Return the (X, Y) coordinate for the center point of the cell that contains the specified text.  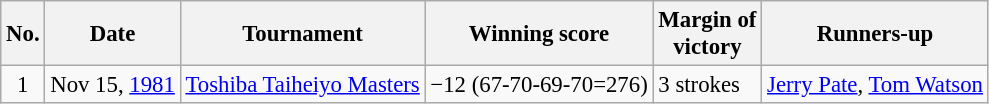
Winning score (539, 34)
−12 (67-70-69-70=276) (539, 85)
Tournament (302, 34)
Margin ofvictory (708, 34)
Toshiba Taiheiyo Masters (302, 85)
3 strokes (708, 85)
Jerry Pate, Tom Watson (876, 85)
Date (112, 34)
Nov 15, 1981 (112, 85)
1 (23, 85)
Runners-up (876, 34)
No. (23, 34)
